For the text-containing cell, return its midpoint in (X, Y) coordinate format. 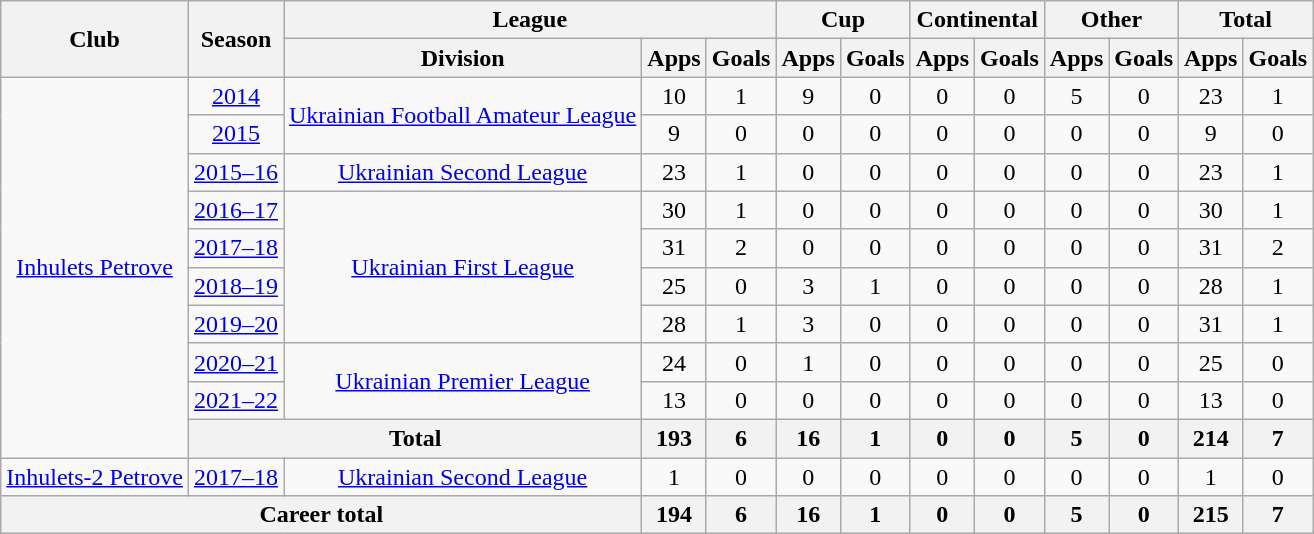
2019–20 (236, 324)
2015 (236, 134)
24 (674, 362)
Club (95, 39)
2016–17 (236, 210)
10 (674, 96)
Ukrainian First League (463, 267)
Inhulets-2 Petrove (95, 477)
Inhulets Petrove (95, 268)
215 (1211, 515)
2018–19 (236, 286)
Division (463, 58)
2014 (236, 96)
193 (674, 438)
214 (1211, 438)
2020–21 (236, 362)
Continental (977, 20)
Ukrainian Football Amateur League (463, 115)
2015–16 (236, 172)
Season (236, 39)
Cup (843, 20)
2021–22 (236, 400)
Ukrainian Premier League (463, 381)
194 (674, 515)
Career total (322, 515)
Other (1111, 20)
League (530, 20)
